Determine the (X, Y) coordinate at the center of the cell enclosing the given text.  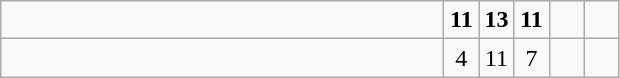
7 (532, 58)
4 (462, 58)
13 (496, 20)
